Output the (x, y) coordinate of the center of the cell containing the given text.  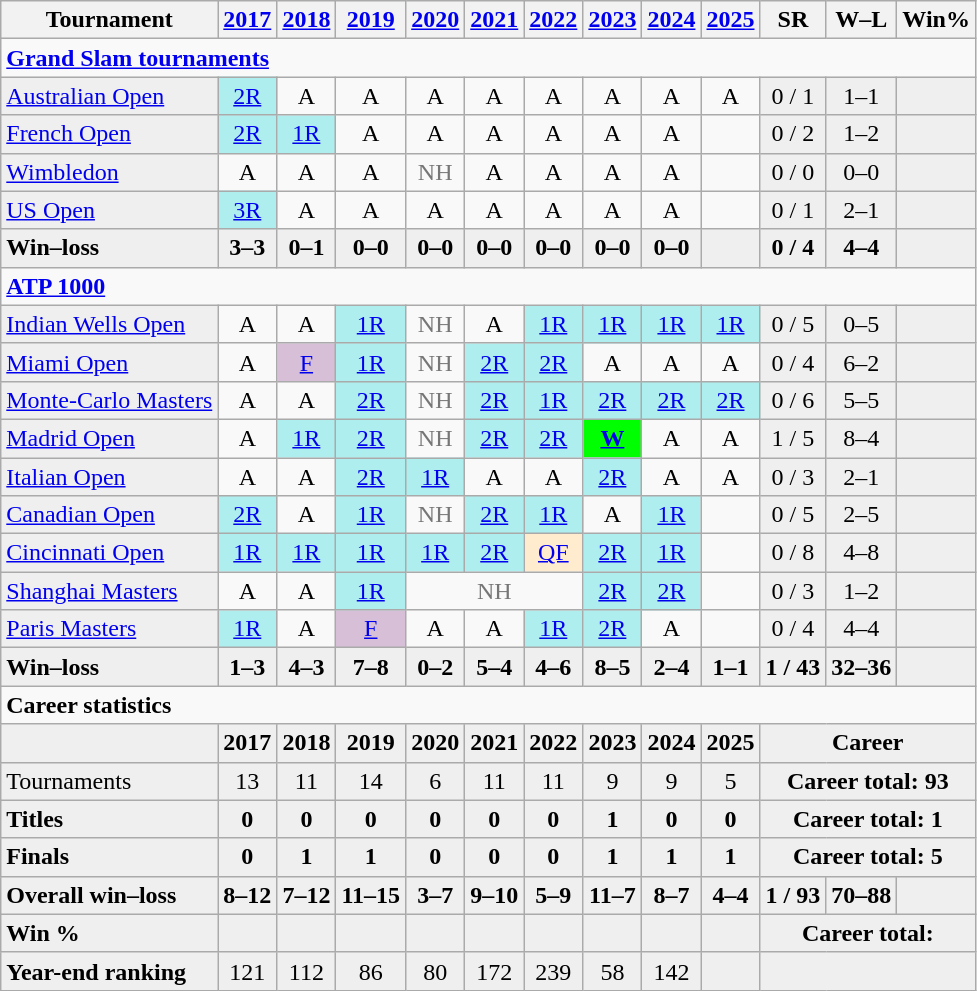
80 (436, 971)
Madrid Open (110, 438)
French Open (110, 134)
Finals (110, 857)
Miami Open (110, 362)
32–36 (862, 667)
8–4 (862, 438)
0 / 2 (793, 134)
W–L (862, 20)
6–2 (862, 362)
142 (672, 971)
5–5 (862, 400)
8–5 (612, 667)
Win% (936, 20)
Tournament (110, 20)
13 (248, 781)
0–5 (862, 324)
QF (554, 553)
Paris Masters (110, 629)
0–1 (306, 248)
Win % (110, 933)
Cincinnati Open (110, 553)
Career (868, 743)
11–15 (371, 895)
14 (371, 781)
Australian Open (110, 96)
2–4 (672, 667)
7–8 (371, 667)
Italian Open (110, 477)
Grand Slam tournaments (488, 58)
W (612, 438)
70–88 (862, 895)
112 (306, 971)
Titles (110, 819)
5–9 (554, 895)
0 / 8 (793, 553)
239 (554, 971)
1–3 (248, 667)
5 (730, 781)
58 (612, 971)
SR (793, 20)
172 (494, 971)
Canadian Open (110, 515)
4–6 (554, 667)
1 / 5 (793, 438)
11–7 (612, 895)
0 / 6 (793, 400)
Wimbledon (110, 172)
8–7 (672, 895)
ATP 1000 (488, 286)
Indian Wells Open (110, 324)
5–4 (494, 667)
7–12 (306, 895)
0 / 0 (793, 172)
Career total: 5 (868, 857)
Tournaments (110, 781)
3R (248, 210)
4–8 (862, 553)
8–12 (248, 895)
4–3 (306, 667)
Career total: (868, 933)
Career total: 93 (868, 781)
3–3 (248, 248)
121 (248, 971)
Overall win–loss (110, 895)
Career total: 1 (868, 819)
2–5 (862, 515)
Year-end ranking (110, 971)
9–10 (494, 895)
Career statistics (488, 705)
3–7 (436, 895)
1 / 43 (793, 667)
1 / 93 (793, 895)
86 (371, 971)
Shanghai Masters (110, 591)
US Open (110, 210)
6 (436, 781)
0–2 (436, 667)
Monte-Carlo Masters (110, 400)
